Detect which cell encompasses the target text, then output its [X, Y] center coordinate. 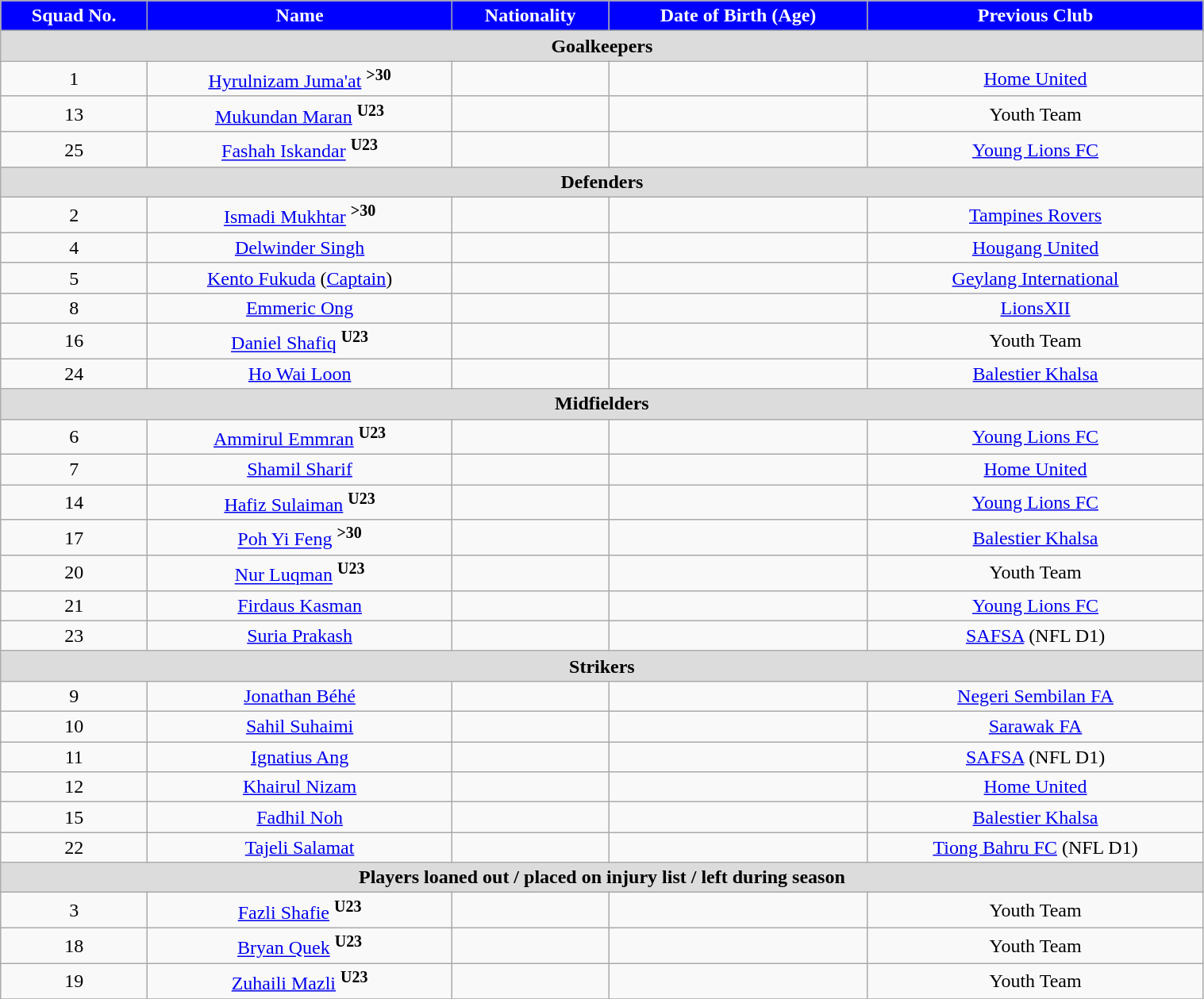
7 [75, 470]
Suria Prakash [300, 636]
Fazli Shafie U23 [300, 911]
Fadhil Noh [300, 817]
Tajeli Salamat [300, 847]
Fashah Iskandar U23 [300, 149]
Defenders [602, 183]
22 [75, 847]
Firdaus Kasman [300, 605]
14 [75, 503]
4 [75, 248]
Midfielders [602, 404]
12 [75, 787]
Zuhaili Mazli U23 [300, 981]
Previous Club [1035, 16]
Negeri Sembilan FA [1035, 696]
18 [75, 946]
13 [75, 114]
Shamil Sharif [300, 470]
Ismadi Mukhtar >30 [300, 216]
Hafiz Sulaiman U23 [300, 503]
Kento Fukuda (Captain) [300, 278]
Hyrulnizam Juma'at >30 [300, 79]
Ammirul Emmran U23 [300, 436]
Khairul Nizam [300, 787]
Geylang International [1035, 278]
Jonathan Béhé [300, 696]
1 [75, 79]
Hougang United [1035, 248]
Tampines Rovers [1035, 216]
Poh Yi Feng >30 [300, 538]
Mukundan Maran U23 [300, 114]
19 [75, 981]
Ignatius Ang [300, 757]
15 [75, 817]
2 [75, 216]
20 [75, 573]
Delwinder Singh [300, 248]
5 [75, 278]
Name [300, 16]
Date of Birth (Age) [738, 16]
17 [75, 538]
Players loaned out / placed on injury list / left during season [602, 878]
Daniel Shafiq U23 [300, 341]
Bryan Quek U23 [300, 946]
3 [75, 911]
16 [75, 341]
Emmeric Ong [300, 308]
24 [75, 374]
Nationality [530, 16]
Strikers [602, 666]
Sarawak FA [1035, 727]
23 [75, 636]
9 [75, 696]
6 [75, 436]
10 [75, 727]
25 [75, 149]
Sahil Suhaimi [300, 727]
Tiong Bahru FC (NFL D1) [1035, 847]
LionsXII [1035, 308]
11 [75, 757]
21 [75, 605]
Squad No. [75, 16]
Nur Luqman U23 [300, 573]
8 [75, 308]
Ho Wai Loon [300, 374]
Goalkeepers [602, 46]
